Output the (X, Y) coordinate of the center of the cell containing the given text.  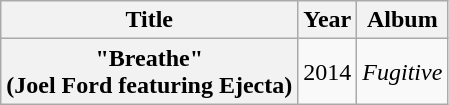
Title (150, 20)
Album (402, 20)
"Breathe"(Joel Ford featuring Ejecta) (150, 72)
2014 (328, 72)
Fugitive (402, 72)
Year (328, 20)
